Find where the given text appears and provide that cell's center as [X, Y] coordinate. 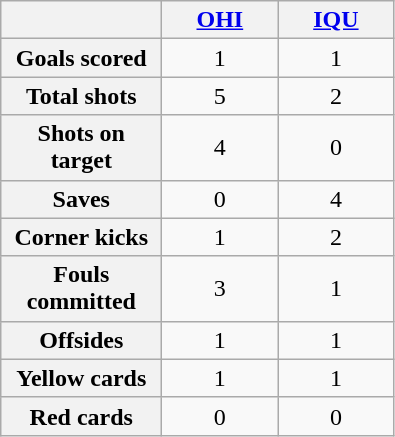
Fouls committed [82, 288]
Total shots [82, 96]
3 [220, 288]
5 [220, 96]
Goals scored [82, 58]
Saves [82, 199]
Corner kicks [82, 237]
Offsides [82, 340]
Yellow cards [82, 378]
OHI [220, 20]
Red cards [82, 416]
Shots on target [82, 148]
IQU [336, 20]
